Scan for the cell matching the given text and deliver its [X, Y] coordinate at center. 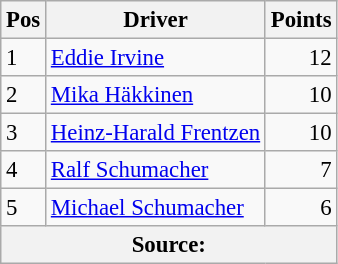
6 [300, 208]
Mika Häkkinen [156, 95]
7 [300, 170]
2 [24, 95]
Points [300, 20]
3 [24, 133]
1 [24, 58]
5 [24, 208]
Ralf Schumacher [156, 170]
Driver [156, 20]
Pos [24, 20]
Michael Schumacher [156, 208]
4 [24, 170]
Eddie Irvine [156, 58]
12 [300, 58]
Heinz-Harald Frentzen [156, 133]
Source: [169, 245]
